Pinpoint the cell where the given text exists, returning its (x, y) midpoint coordinate. 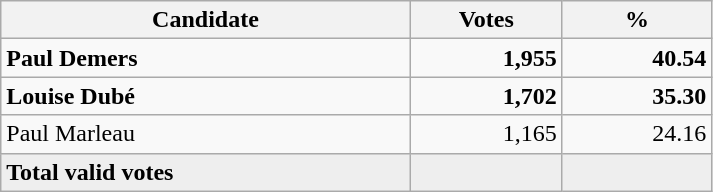
24.16 (637, 134)
35.30 (637, 96)
Paul Marleau (206, 134)
1,955 (486, 58)
1,165 (486, 134)
Candidate (206, 20)
40.54 (637, 58)
Total valid votes (206, 172)
Louise Dubé (206, 96)
Paul Demers (206, 58)
% (637, 20)
1,702 (486, 96)
Votes (486, 20)
